Extract the (x, y) coordinate from the center of the cell holding the provided text.  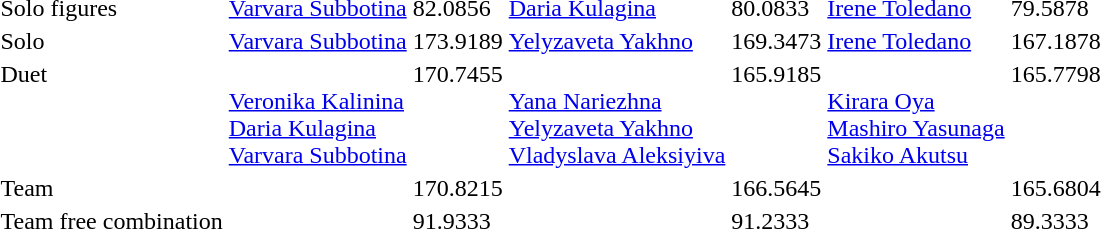
Veronika KalininaDaria KulaginaVarvara Subbotina (318, 114)
170.8215 (458, 188)
170.7455 (458, 114)
Yelyzaveta Yakhno (617, 41)
Yana NariezhnaYelyzaveta YakhnoVladyslava Aleksiyiva (617, 114)
Varvara Subbotina (318, 41)
166.5645 (776, 188)
173.9189 (458, 41)
Irene Toledano (916, 41)
Kirara OyaMashiro YasunagaSakiko Akutsu (916, 114)
169.3473 (776, 41)
165.9185 (776, 114)
